Search for the cell housing the specified text and yield its (x, y) center coordinate. 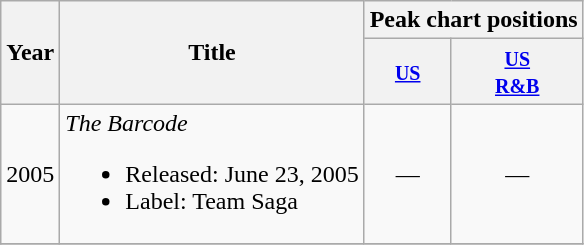
2005 (30, 174)
The BarcodeReleased: June 23, 2005Label: Team Saga (212, 174)
Title (212, 52)
US (408, 72)
Peak chart positions (474, 20)
USR&B (517, 72)
Year (30, 52)
